Locate the cell with the specified text and output its (x, y) center coordinate. 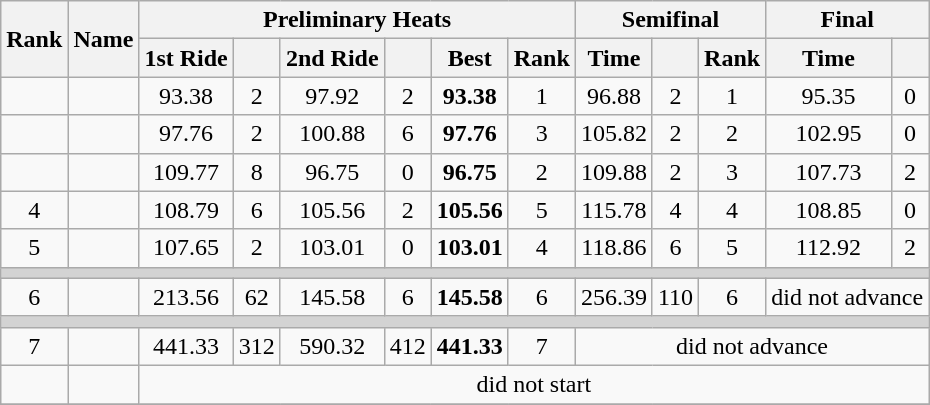
Semifinal (670, 20)
118.86 (614, 248)
108.85 (828, 210)
95.35 (828, 96)
Preliminary Heats (357, 20)
110 (675, 297)
8 (256, 172)
100.88 (332, 134)
109.88 (614, 172)
112.92 (828, 248)
115.78 (614, 210)
Name (104, 39)
412 (408, 346)
62 (256, 297)
2nd Ride (332, 58)
107.73 (828, 172)
109.77 (186, 172)
108.79 (186, 210)
312 (256, 346)
213.56 (186, 297)
97.92 (332, 96)
1st Ride (186, 58)
102.95 (828, 134)
Best (470, 58)
256.39 (614, 297)
590.32 (332, 346)
did not start (534, 384)
96.88 (614, 96)
105.82 (614, 134)
Final (848, 20)
107.65 (186, 248)
